Detect which cell encompasses the target text, then output its (X, Y) center coordinate. 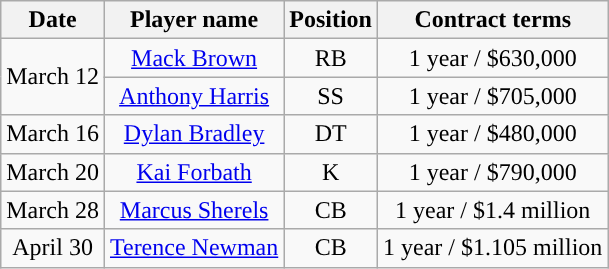
Contract terms (493, 20)
Position (331, 20)
RB (331, 58)
K (331, 172)
Dylan Bradley (194, 134)
Date (53, 20)
March 16 (53, 134)
DT (331, 134)
1 year / $790,000 (493, 172)
1 year / $630,000 (493, 58)
Marcus Sherels (194, 210)
Kai Forbath (194, 172)
1 year / $1.4 million (493, 210)
Anthony Harris (194, 96)
March 12 (53, 77)
SS (331, 96)
April 30 (53, 248)
March 20 (53, 172)
1 year / $480,000 (493, 134)
1 year / $1.105 million (493, 248)
March 28 (53, 210)
Player name (194, 20)
Terence Newman (194, 248)
Mack Brown (194, 58)
1 year / $705,000 (493, 96)
